Identify which cell holds the provided text, then report its [X, Y] central coordinate. 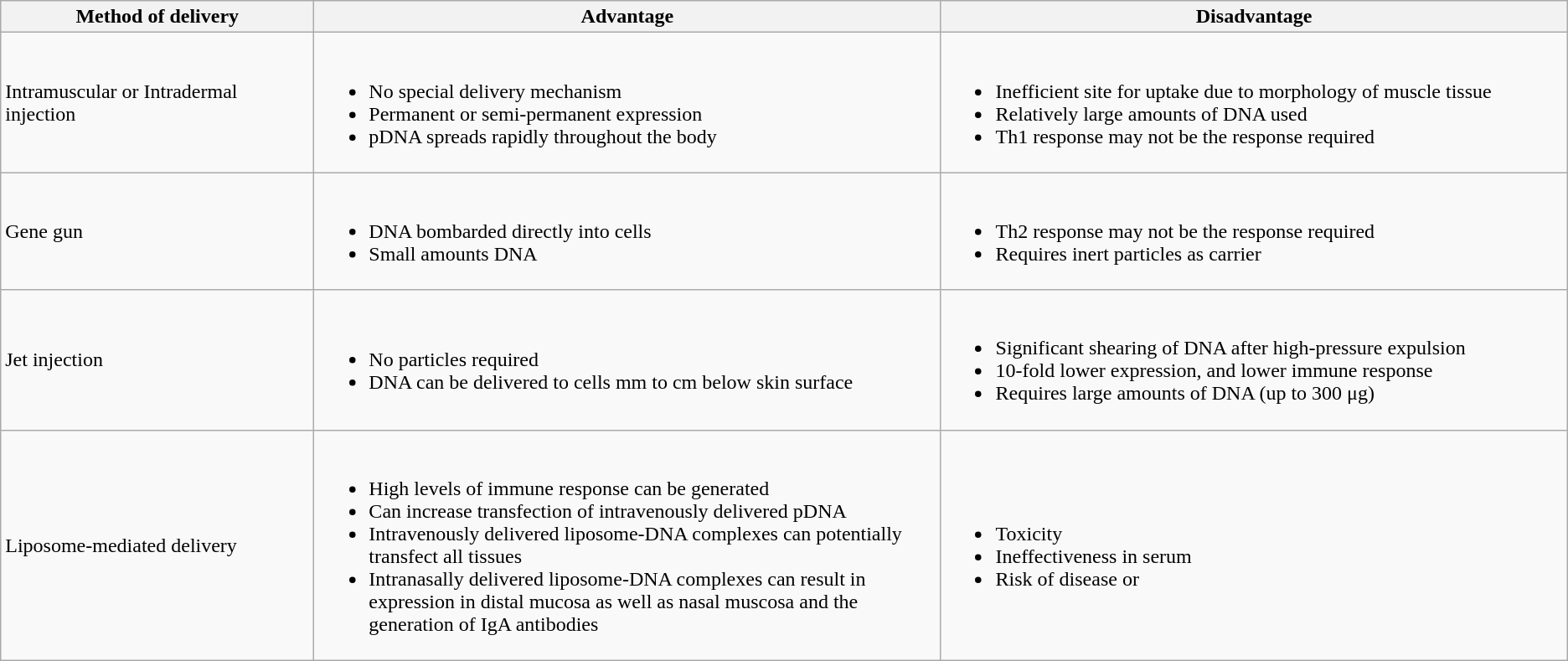
Liposome-mediated delivery [157, 545]
Method of delivery [157, 17]
ToxicityIneffectiveness in serumRisk of disease or [1254, 545]
DNA bombarded directly into cellsSmall amounts DNA [627, 231]
Jet injection [157, 360]
Disadvantage [1254, 17]
Inefficient site for uptake due to morphology of muscle tissueRelatively large amounts of DNA usedTh1 response may not be the response required [1254, 102]
Th2 response may not be the response requiredRequires inert particles as carrier [1254, 231]
No special delivery mechanismPermanent or semi-permanent expressionpDNA spreads rapidly throughout the body [627, 102]
Advantage [627, 17]
No particles requiredDNA can be delivered to cells mm to cm below skin surface [627, 360]
Intramuscular or Intradermal injection [157, 102]
Gene gun [157, 231]
